Scan for the cell matching the given text and deliver its (x, y) coordinate at center. 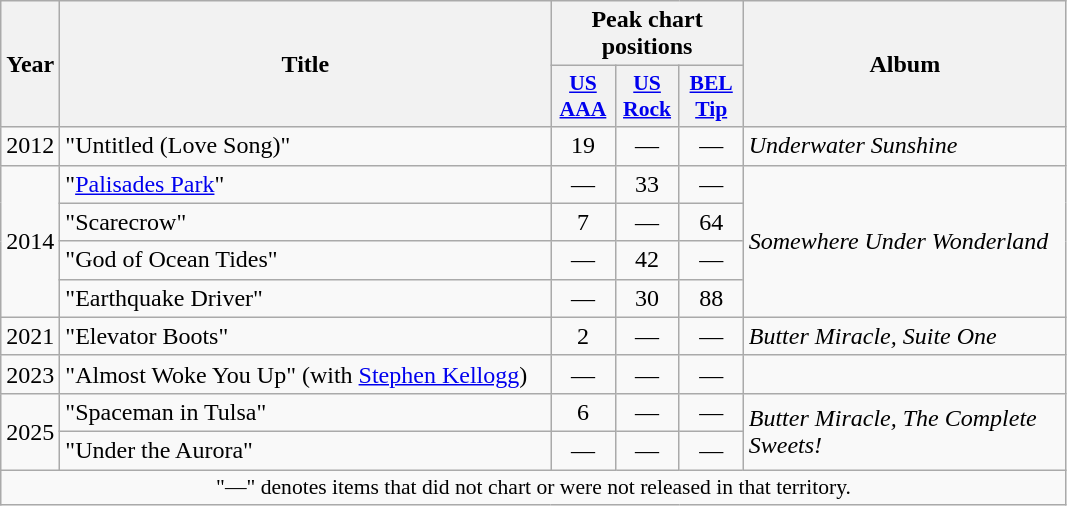
33 (647, 184)
Peak chart positions (647, 34)
"Palisades Park" (306, 184)
Title (306, 64)
Butter Miracle, The Complete Sweets! (904, 431)
USRock (647, 96)
42 (647, 260)
88 (711, 298)
"Under the Aurora" (306, 450)
"Almost Woke You Up" (with Stephen Kellogg) (306, 374)
US AAA (583, 96)
BELTip (711, 96)
30 (647, 298)
Year (30, 64)
2014 (30, 241)
Somewhere Under Wonderland (904, 241)
"Earthquake Driver" (306, 298)
2025 (30, 431)
"Scarecrow" (306, 222)
"Spaceman in Tulsa" (306, 412)
2 (583, 336)
2021 (30, 336)
Butter Miracle, Suite One (904, 336)
64 (711, 222)
Album (904, 64)
6 (583, 412)
19 (583, 146)
"God of Ocean Tides" (306, 260)
"—" denotes items that did not chart or were not released in that territory. (534, 488)
"Elevator Boots" (306, 336)
"Untitled (Love Song)" (306, 146)
Underwater Sunshine (904, 146)
2012 (30, 146)
2023 (30, 374)
7 (583, 222)
